Identify which cell holds the provided text, then report its (X, Y) central coordinate. 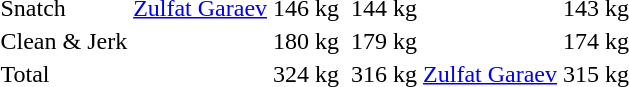
180 kg (306, 41)
179 kg (384, 41)
